Provide the (x, y) coordinate of the cell's center where the given text is located.  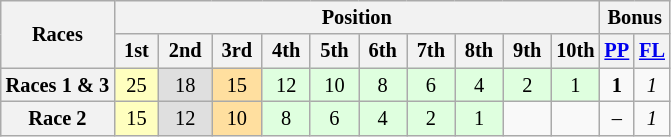
Races 1 & 3 (58, 85)
Position (356, 17)
8th (479, 51)
9th (527, 51)
Race 2 (58, 118)
25 (136, 85)
10th (575, 51)
1st (136, 51)
4th (286, 51)
2nd (186, 51)
Races (58, 34)
6th (382, 51)
Bonus (635, 17)
5th (334, 51)
3rd (237, 51)
– (618, 118)
18 (186, 85)
FL (652, 51)
PP (618, 51)
7th (431, 51)
